Find where the given text appears and provide that cell's center as [X, Y] coordinate. 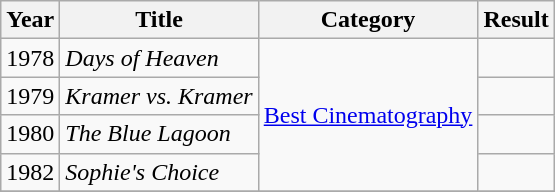
Best Cinematography [368, 115]
Title [159, 20]
Kramer vs. Kramer [159, 96]
1978 [30, 58]
1982 [30, 172]
Sophie's Choice [159, 172]
The Blue Lagoon [159, 134]
Category [368, 20]
1980 [30, 134]
Year [30, 20]
Result [516, 20]
1979 [30, 96]
Days of Heaven [159, 58]
